Search for the cell housing the specified text and yield its [X, Y] center coordinate. 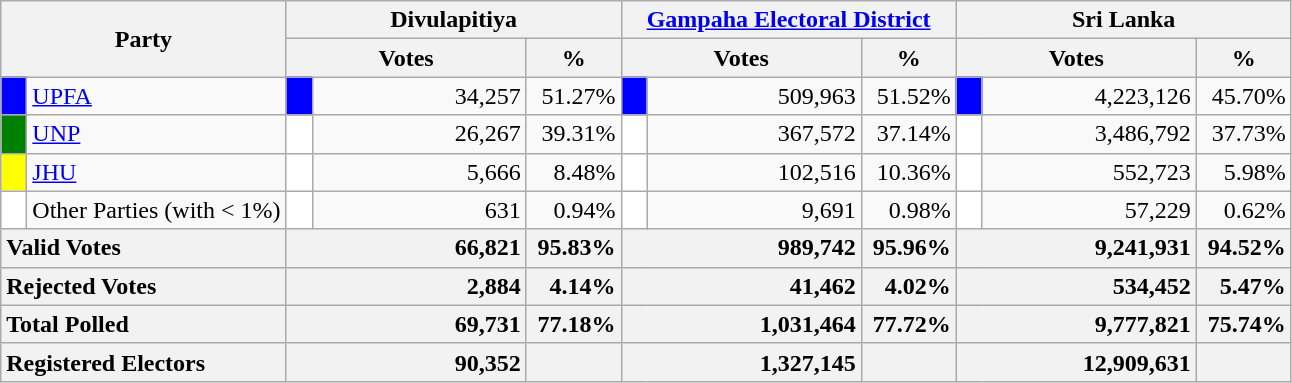
66,821 [406, 248]
5.98% [1244, 172]
1,327,145 [741, 362]
367,572 [754, 134]
75.74% [1244, 324]
9,241,931 [1076, 248]
0.98% [908, 210]
UNP [156, 134]
4,223,126 [1089, 96]
51.27% [574, 96]
90,352 [406, 362]
37.73% [1244, 134]
Rejected Votes [144, 286]
989,742 [741, 248]
9,691 [754, 210]
1,031,464 [741, 324]
12,909,631 [1076, 362]
94.52% [1244, 248]
0.94% [574, 210]
552,723 [1089, 172]
37.14% [908, 134]
509,963 [754, 96]
26,267 [419, 134]
534,452 [1076, 286]
Registered Electors [144, 362]
5,666 [419, 172]
39.31% [574, 134]
102,516 [754, 172]
Sri Lanka [1124, 20]
57,229 [1089, 210]
Gampaha Electoral District [788, 20]
Other Parties (with < 1%) [156, 210]
5.47% [1244, 286]
4.02% [908, 286]
4.14% [574, 286]
UPFA [156, 96]
Total Polled [144, 324]
3,486,792 [1089, 134]
51.52% [908, 96]
69,731 [406, 324]
2,884 [406, 286]
JHU [156, 172]
10.36% [908, 172]
41,462 [741, 286]
34,257 [419, 96]
631 [419, 210]
45.70% [1244, 96]
Divulapitiya [454, 20]
95.96% [908, 248]
77.72% [908, 324]
8.48% [574, 172]
Valid Votes [144, 248]
77.18% [574, 324]
9,777,821 [1076, 324]
Party [144, 39]
95.83% [574, 248]
0.62% [1244, 210]
